Locate the cell with the specified text and output its (X, Y) center coordinate. 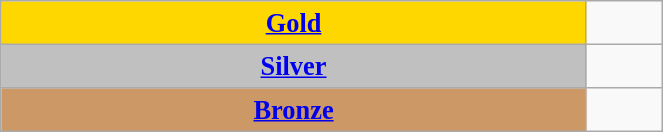
Gold (294, 22)
Silver (294, 66)
Bronze (294, 109)
